Determine the (X, Y) coordinate at the center of the cell enclosing the given text.  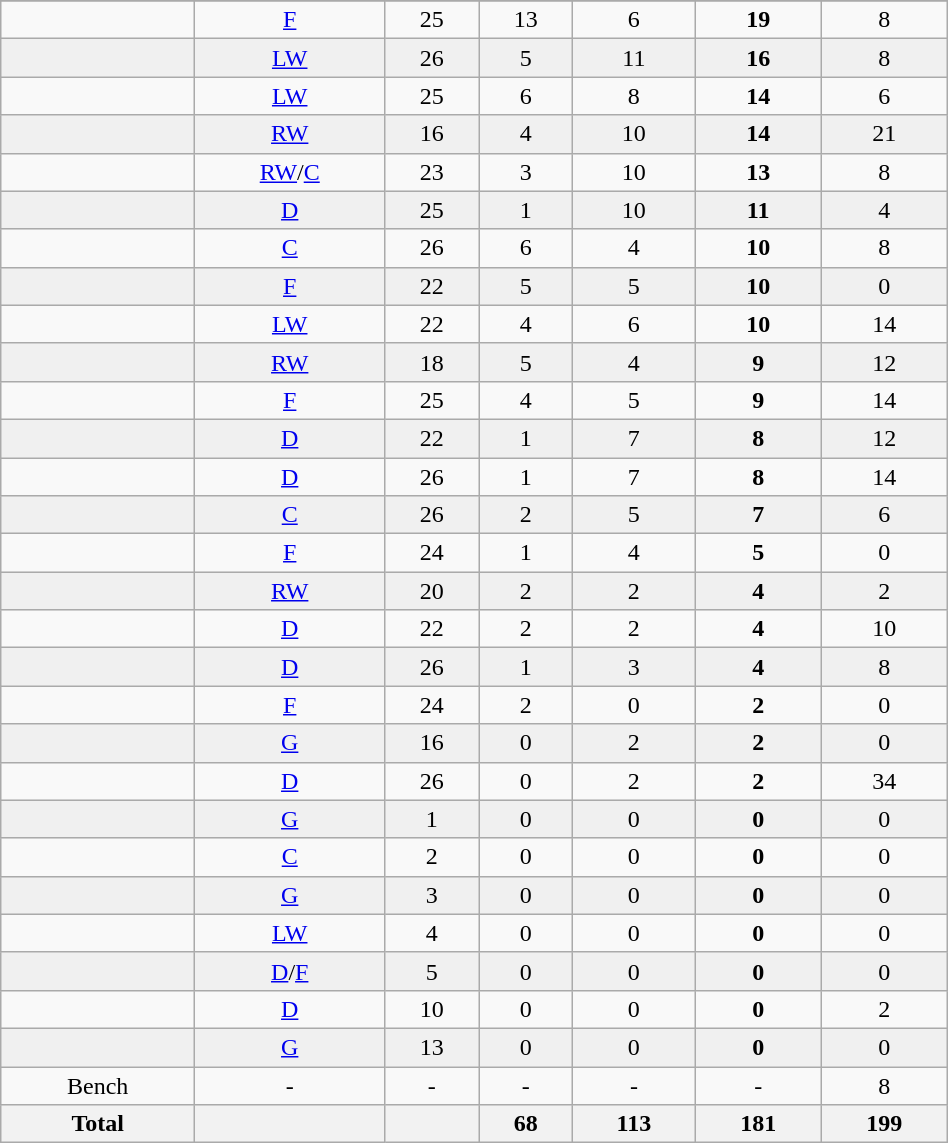
199 (884, 1124)
21 (884, 134)
Bench (98, 1085)
113 (634, 1124)
Total (98, 1124)
19 (758, 20)
18 (432, 362)
34 (884, 781)
68 (526, 1124)
RW/C (290, 172)
181 (758, 1124)
D/F (290, 971)
20 (432, 591)
23 (432, 172)
